Identify which cell holds the provided text, then report its [x, y] central coordinate. 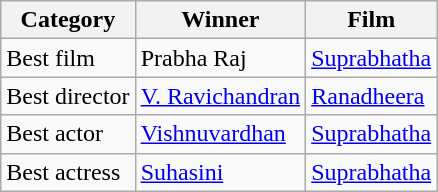
Suhasini [220, 172]
V. Ravichandran [220, 96]
Winner [220, 20]
Best actress [68, 172]
Best film [68, 58]
Ranadheera [372, 96]
Category [68, 20]
Vishnuvardhan [220, 134]
Prabha Raj [220, 58]
Best actor [68, 134]
Film [372, 20]
Best director [68, 96]
